Provide the (X, Y) coordinate of the cell's center where the given text is located.  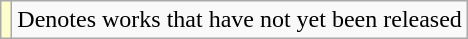
Denotes works that have not yet been released (240, 20)
